Scan for the cell matching the given text and deliver its [X, Y] coordinate at center. 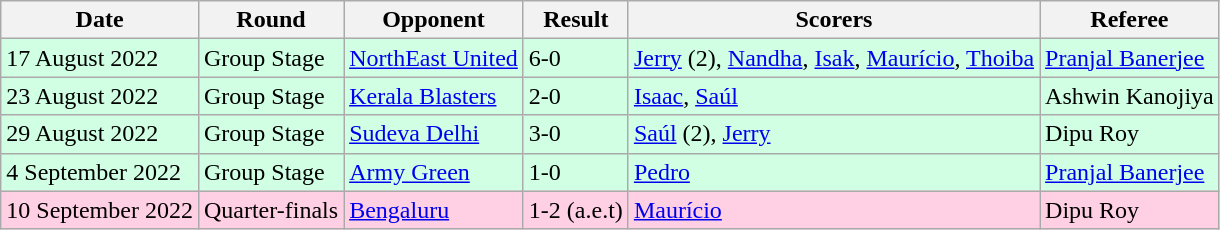
Date [100, 20]
Bengaluru [434, 210]
Isaac, Saúl [834, 96]
Quarter-finals [270, 210]
Sudeva Delhi [434, 134]
Referee [1130, 20]
Maurício [834, 210]
17 August 2022 [100, 58]
Army Green [434, 172]
3-0 [576, 134]
Scorers [834, 20]
1-0 [576, 172]
NorthEast United [434, 58]
Pedro [834, 172]
29 August 2022 [100, 134]
Round [270, 20]
4 September 2022 [100, 172]
Jerry (2), Nandha, Isak, Maurício, Thoiba [834, 58]
6-0 [576, 58]
Ashwin Kanojiya [1130, 96]
Kerala Blasters [434, 96]
Opponent [434, 20]
10 September 2022 [100, 210]
Saúl (2), Jerry [834, 134]
23 August 2022 [100, 96]
Result [576, 20]
2-0 [576, 96]
1-2 (a.e.t) [576, 210]
